Search for the cell housing the specified text and yield its [X, Y] center coordinate. 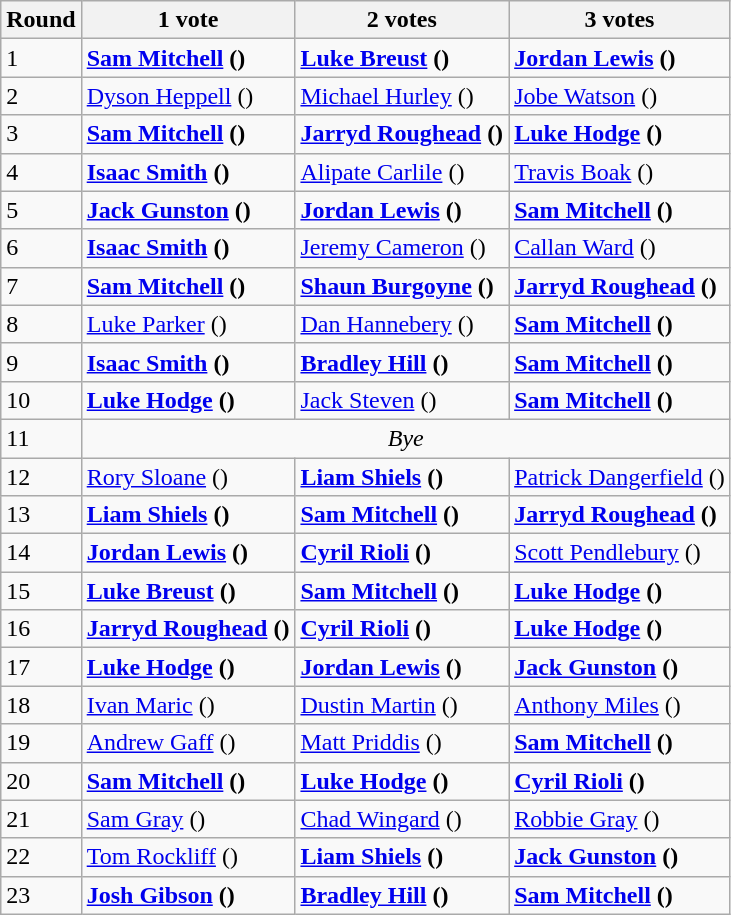
Dustin Martin () [402, 705]
Rory Sloane () [188, 477]
20 [41, 781]
18 [41, 705]
Andrew Gaff () [188, 743]
Bye [406, 438]
23 [41, 895]
17 [41, 667]
3 [41, 134]
7 [41, 286]
11 [41, 438]
Callan Ward () [620, 248]
5 [41, 210]
3 votes [620, 20]
Robbie Gray () [620, 819]
Ivan Maric () [188, 705]
9 [41, 362]
Travis Boak () [620, 172]
Round [41, 20]
2 votes [402, 20]
Dan Hannebery () [402, 324]
Scott Pendlebury () [620, 553]
21 [41, 819]
6 [41, 248]
14 [41, 553]
16 [41, 629]
Dyson Heppell () [188, 96]
22 [41, 857]
Sam Gray () [188, 819]
Michael Hurley () [402, 96]
12 [41, 477]
Chad Wingard () [402, 819]
4 [41, 172]
Shaun Burgoyne () [402, 286]
Tom Rockliff () [188, 857]
Patrick Dangerfield () [620, 477]
13 [41, 515]
Luke Parker () [188, 324]
2 [41, 96]
Jack Steven () [402, 400]
Jeremy Cameron () [402, 248]
1 vote [188, 20]
Anthony Miles () [620, 705]
Alipate Carlile () [402, 172]
8 [41, 324]
1 [41, 58]
Josh Gibson () [188, 895]
15 [41, 591]
Jobe Watson () [620, 96]
Matt Priddis () [402, 743]
10 [41, 400]
19 [41, 743]
